Find where the given text appears and provide that cell's center as [X, Y] coordinate. 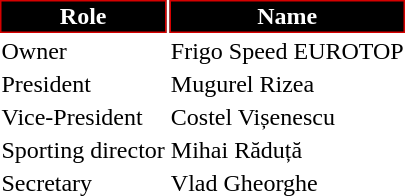
Frigo Speed EUROTOP [287, 51]
Vice-President [83, 117]
Role [83, 16]
Owner [83, 51]
Mihai Răduță [287, 150]
Mugurel Rizea [287, 84]
President [83, 84]
Costel Vișenescu [287, 117]
Name [287, 16]
Sporting director [83, 150]
